Detect which cell encompasses the target text, then output its [X, Y] center coordinate. 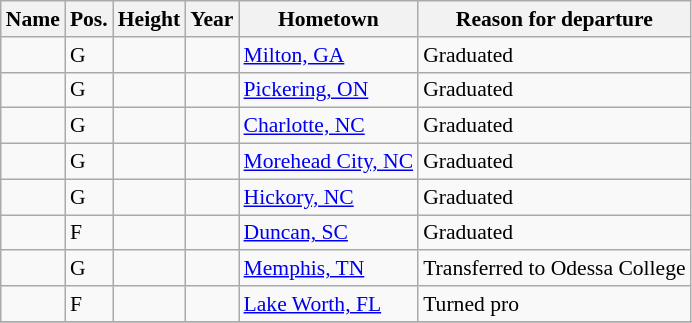
Name [33, 19]
Height [149, 19]
Turned pro [554, 304]
Hickory, NC [329, 197]
Morehead City, NC [329, 162]
Hometown [329, 19]
Year [212, 19]
Pickering, ON [329, 90]
Transferred to Odessa College [554, 269]
Reason for departure [554, 19]
Pos. [89, 19]
Memphis, TN [329, 269]
Duncan, SC [329, 233]
Charlotte, NC [329, 126]
Milton, GA [329, 55]
Lake Worth, FL [329, 304]
